Search for the cell housing the specified text and yield its (X, Y) center coordinate. 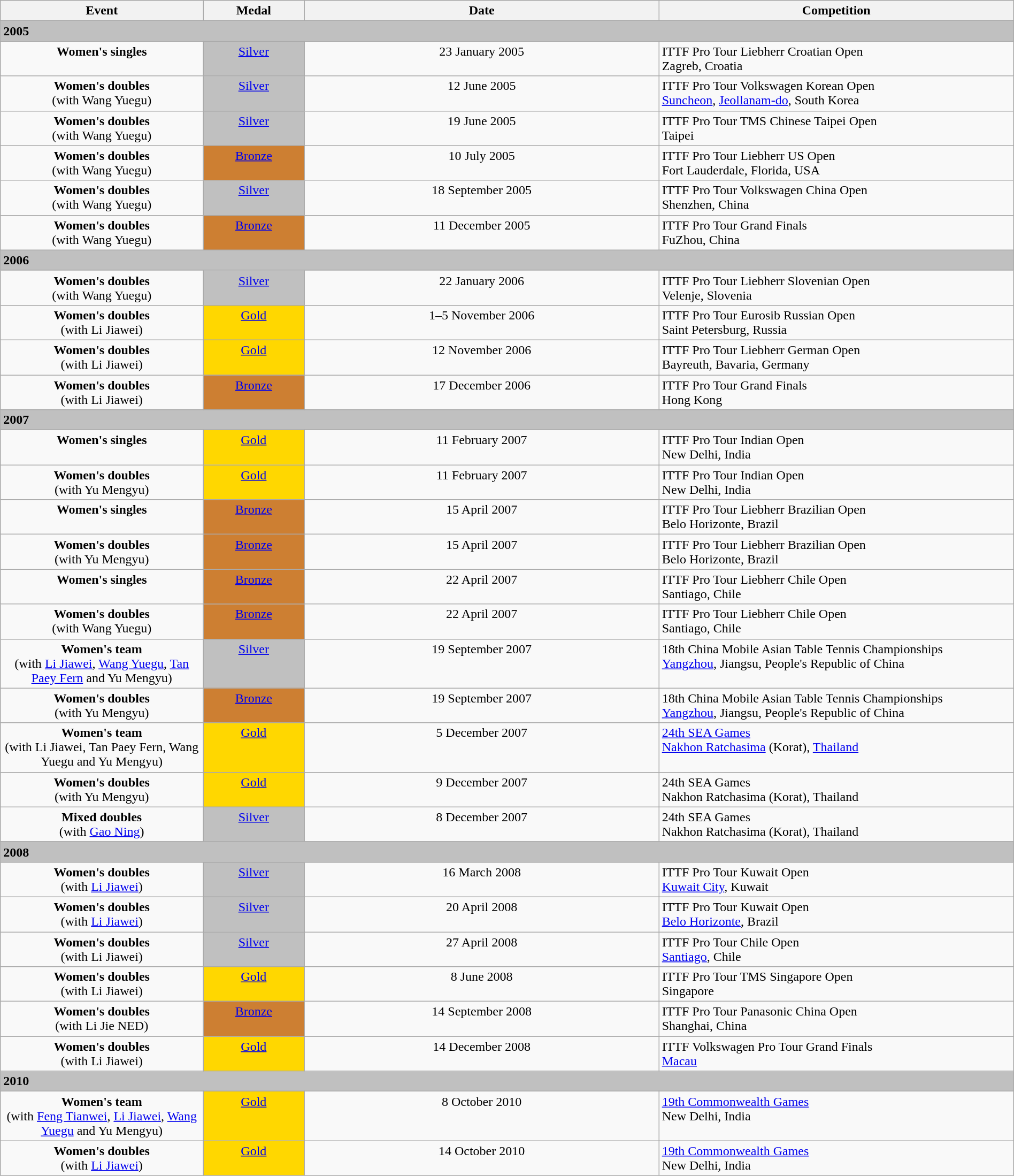
Date (481, 11)
ITTF Pro Tour Liebherr US OpenFort Lauderdale, Florida, USA (836, 163)
5 December 2007 (481, 747)
18 September 2005 (481, 198)
Women's team(with Li Jiawei, Wang Yuegu, Tan Paey Fern and Yu Mengyu) (102, 663)
ITTF Pro Tour TMS Singapore OpenSingapore (836, 984)
2006 (507, 260)
10 July 2005 (481, 163)
8 December 2007 (481, 824)
ITTF Pro Tour TMS Chinese Taipei OpenTaipei (836, 128)
ITTF Pro Tour Volkswagen Korean OpenSuncheon, Jeollanam-do, South Korea (836, 93)
12 November 2006 (481, 357)
2005 (507, 31)
11 December 2005 (481, 232)
2008 (507, 852)
ITTF Pro Tour Grand FinalsFuZhou, China (836, 232)
ITTF Pro Tour Panasonic China OpenShanghai, China (836, 1019)
27 April 2008 (481, 949)
ITTF Pro Tour Kuwait OpenKuwait City, Kuwait (836, 880)
14 December 2008 (481, 1054)
Competition (836, 11)
2010 (507, 1081)
23 January 2005 (481, 59)
17 December 2006 (481, 392)
ITTF Pro Tour Chile OpenSantiago, Chile (836, 949)
Women's team(with Li Jiawei, Tan Paey Fern, Wang Yuegu and Yu Mengyu) (102, 747)
14 October 2010 (481, 1158)
1–5 November 2006 (481, 322)
12 June 2005 (481, 93)
ITTF Pro Tour Kuwait OpenBelo Horizonte, Brazil (836, 914)
2007 (507, 420)
8 October 2010 (481, 1116)
Event (102, 11)
14 September 2008 (481, 1019)
19 June 2005 (481, 128)
16 March 2008 (481, 880)
8 June 2008 (481, 984)
Women's doubles(with Li Jie NED) (102, 1019)
ITTF Volkswagen Pro Tour Grand FinalsMacau (836, 1054)
Medal (253, 11)
ITTF Pro Tour Liebherr Slovenian OpenVelenje, Slovenia (836, 288)
20 April 2008 (481, 914)
22 January 2006 (481, 288)
ITTF Pro Tour Volkswagen China OpenShenzhen, China (836, 198)
Mixed doubles(with Gao Ning) (102, 824)
9 December 2007 (481, 790)
ITTF Pro Tour Grand FinalsHong Kong (836, 392)
ITTF Pro Tour Liebherr Croatian OpenZagreb, Croatia (836, 59)
ITTF Pro Tour Eurosib Russian OpenSaint Petersburg, Russia (836, 322)
Women's team(with Feng Tianwei, Li Jiawei, Wang Yuegu and Yu Mengyu) (102, 1116)
ITTF Pro Tour Liebherr German OpenBayreuth, Bavaria, Germany (836, 357)
